Detect which cell encompasses the target text, then output its [x, y] center coordinate. 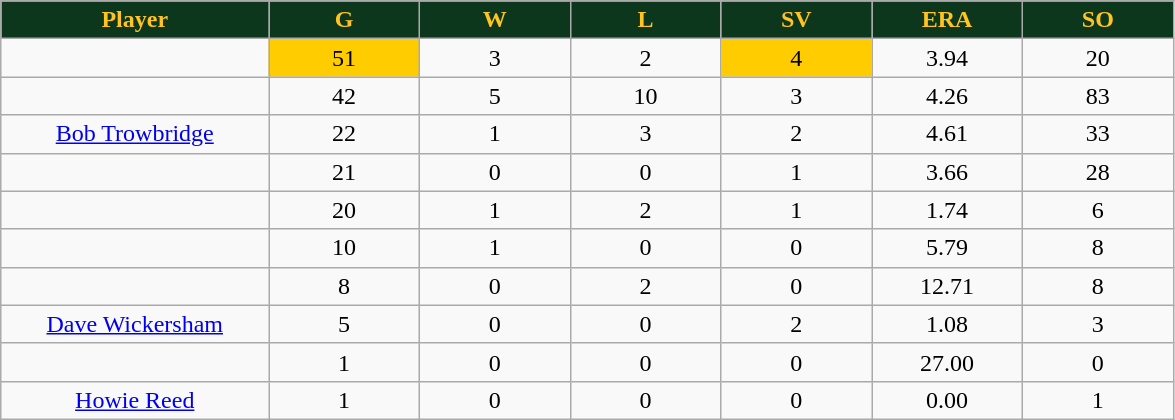
4.26 [948, 96]
1.08 [948, 324]
12.71 [948, 286]
Howie Reed [135, 400]
22 [344, 134]
W [494, 20]
ERA [948, 20]
SV [796, 20]
28 [1098, 172]
33 [1098, 134]
1.74 [948, 210]
42 [344, 96]
3.94 [948, 58]
3.66 [948, 172]
27.00 [948, 362]
6 [1098, 210]
L [646, 20]
Dave Wickersham [135, 324]
Bob Trowbridge [135, 134]
0.00 [948, 400]
21 [344, 172]
SO [1098, 20]
83 [1098, 96]
G [344, 20]
51 [344, 58]
Player [135, 20]
4.61 [948, 134]
5.79 [948, 248]
4 [796, 58]
